Detect which cell encompasses the target text, then output its [x, y] center coordinate. 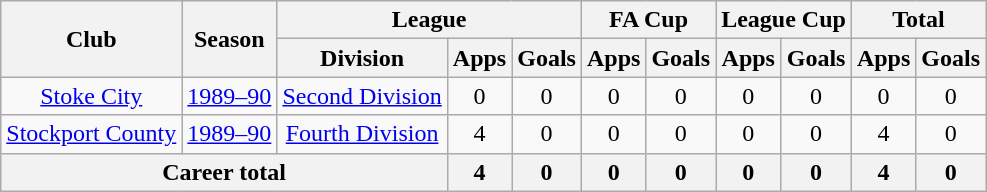
Division [362, 58]
Club [92, 39]
League [430, 20]
Career total [224, 172]
FA Cup [648, 20]
Total [918, 20]
Stoke City [92, 96]
Fourth Division [362, 134]
Second Division [362, 96]
Stockport County [92, 134]
Season [230, 39]
League Cup [784, 20]
